Capture the cell that displays the provided text and extract its [x, y] central coordinate. 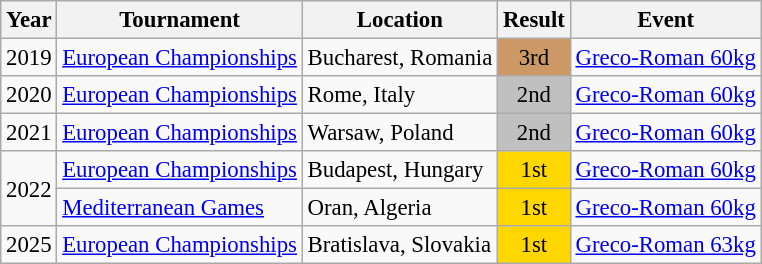
2025 [29, 245]
3rd [534, 58]
Tournament [180, 20]
Mediterranean Games [180, 208]
2019 [29, 58]
Bucharest, Romania [400, 58]
Budapest, Hungary [400, 170]
Oran, Algeria [400, 208]
Bratislava, Slovakia [400, 245]
Result [534, 20]
Rome, Italy [400, 95]
Year [29, 20]
2020 [29, 95]
Location [400, 20]
Event [666, 20]
Greco-Roman 63kg [666, 245]
2022 [29, 188]
2021 [29, 133]
Warsaw, Poland [400, 133]
